Locate the cell with the specified text and output its [x, y] center coordinate. 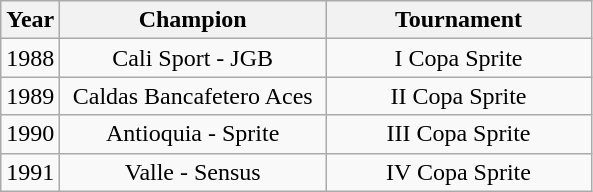
1988 [30, 58]
Year [30, 20]
I Copa Sprite [459, 58]
1990 [30, 134]
II Copa Sprite [459, 96]
Valle - Sensus [193, 172]
Caldas Bancafetero Aces [193, 96]
Tournament [459, 20]
1989 [30, 96]
Champion [193, 20]
III Copa Sprite [459, 134]
1991 [30, 172]
Cali Sport - JGB [193, 58]
IV Copa Sprite [459, 172]
Antioquia - Sprite [193, 134]
